From the cell containing the given text, extract its center point as (x, y) coordinate. 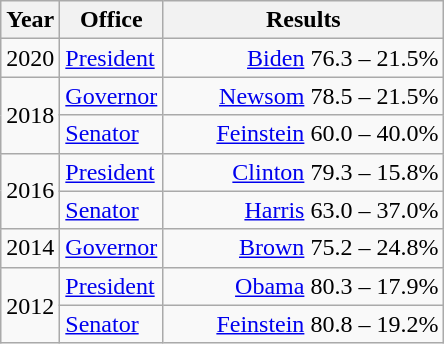
2014 (30, 248)
Feinstein 80.8 – 19.2% (304, 324)
2020 (30, 58)
Feinstein 60.0 – 40.0% (304, 134)
Brown 75.2 – 24.8% (304, 248)
Office (112, 20)
Harris 63.0 – 37.0% (304, 210)
Newsom 78.5 – 21.5% (304, 96)
2012 (30, 305)
2018 (30, 115)
2016 (30, 191)
Year (30, 20)
Biden 76.3 – 21.5% (304, 58)
Results (304, 20)
Clinton 79.3 – 15.8% (304, 172)
Obama 80.3 – 17.9% (304, 286)
